Identify which cell holds the provided text, then report its [x, y] central coordinate. 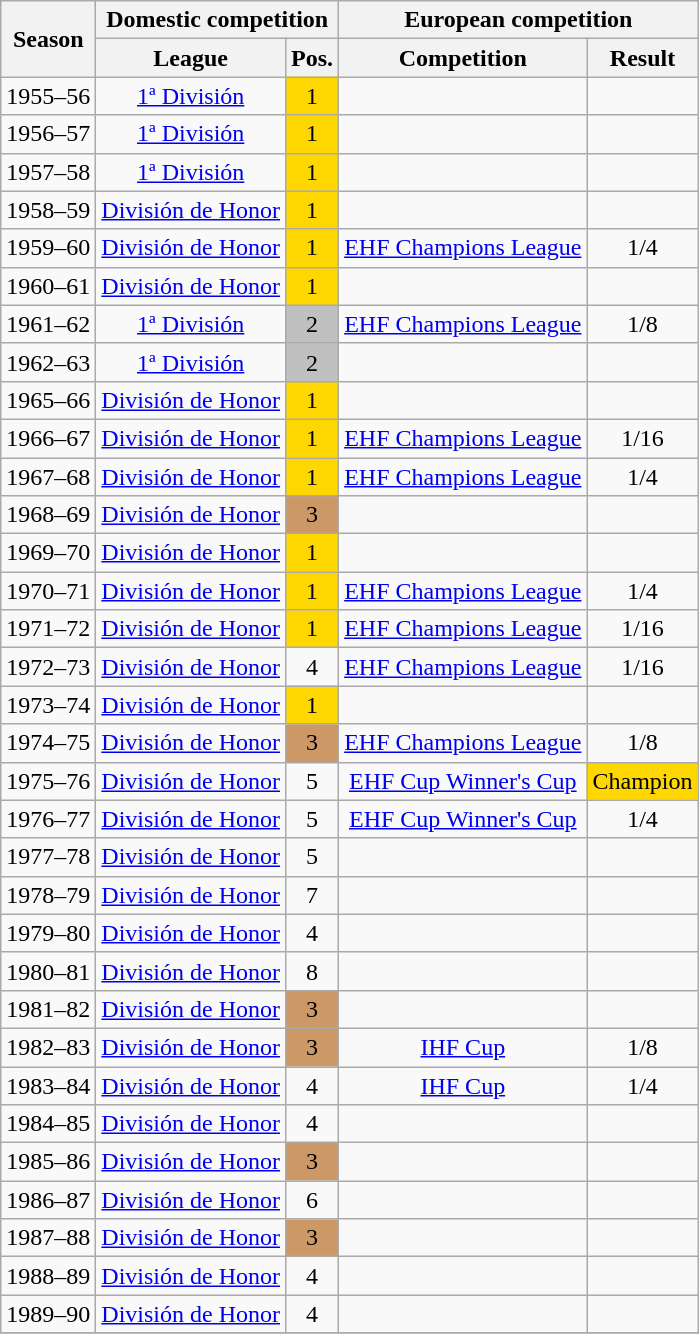
1979–80 [48, 933]
1957–58 [48, 172]
Result [642, 58]
1984–85 [48, 1124]
1967–68 [48, 477]
1976–77 [48, 819]
1961–62 [48, 324]
1965–66 [48, 400]
1955–56 [48, 96]
1981–82 [48, 1009]
1987–88 [48, 1238]
1973–74 [48, 705]
Pos. [312, 58]
1978–79 [48, 895]
1974–75 [48, 743]
European competition [518, 20]
Champion [642, 781]
1969–70 [48, 553]
1959–60 [48, 248]
1988–89 [48, 1276]
1958–59 [48, 210]
8 [312, 971]
Season [48, 39]
1971–72 [48, 629]
1977–78 [48, 857]
1960–61 [48, 286]
League [191, 58]
7 [312, 895]
1972–73 [48, 667]
1986–87 [48, 1200]
1980–81 [48, 971]
1982–83 [48, 1047]
Competition [463, 58]
1970–71 [48, 591]
1975–76 [48, 781]
1985–86 [48, 1162]
1983–84 [48, 1085]
1966–67 [48, 438]
1968–69 [48, 515]
6 [312, 1200]
1956–57 [48, 134]
1989–90 [48, 1314]
1962–63 [48, 362]
Domestic competition [218, 20]
